Locate the cell with the specified text and output its [X, Y] center coordinate. 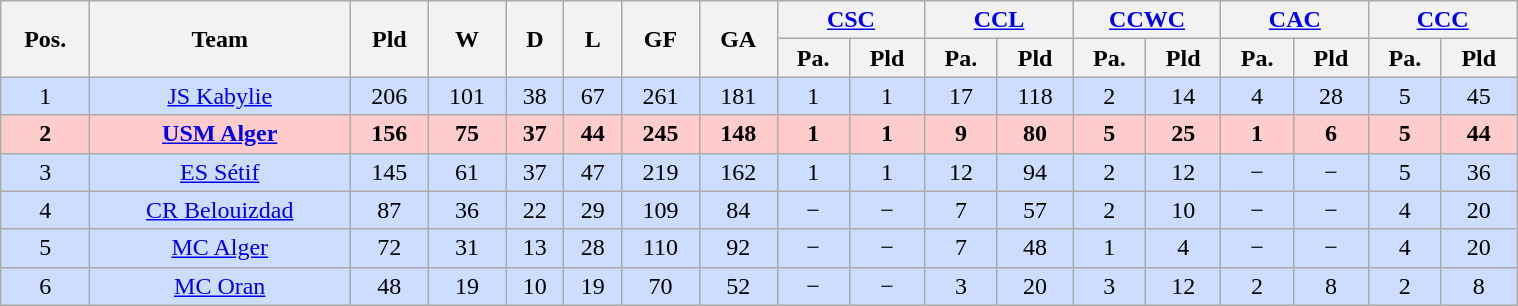
101 [467, 96]
57 [1035, 210]
9 [961, 134]
67 [593, 96]
245 [661, 134]
MC Oran [220, 286]
87 [389, 210]
Pos. [45, 39]
118 [1035, 96]
61 [467, 172]
45 [1479, 96]
206 [389, 96]
Team [220, 39]
75 [467, 134]
181 [738, 96]
70 [661, 286]
CCWC [1147, 20]
17 [961, 96]
84 [738, 210]
156 [389, 134]
80 [1035, 134]
109 [661, 210]
31 [467, 248]
29 [593, 210]
GA [738, 39]
72 [389, 248]
14 [1183, 96]
CR Belouizdad [220, 210]
110 [661, 248]
ES Sétif [220, 172]
22 [535, 210]
94 [1035, 172]
261 [661, 96]
47 [593, 172]
148 [738, 134]
92 [738, 248]
USM Alger [220, 134]
CCC [1443, 20]
CCL [999, 20]
GF [661, 39]
162 [738, 172]
13 [535, 248]
CSC [851, 20]
145 [389, 172]
38 [535, 96]
MC Alger [220, 248]
219 [661, 172]
W [467, 39]
25 [1183, 134]
52 [738, 286]
CAC [1295, 20]
L [593, 39]
JS Kabylie [220, 96]
D [535, 39]
